Search for the cell housing the specified text and yield its (x, y) center coordinate. 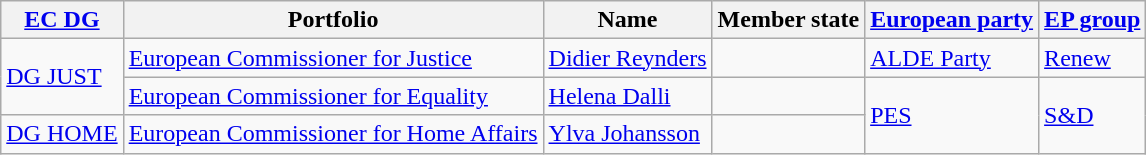
Ylva Johansson (628, 134)
DG HOME (62, 134)
Name (628, 20)
PES (952, 115)
European Commissioner for Home Affairs (333, 134)
Member state (788, 20)
Didier Reynders (628, 58)
EP group (1092, 20)
European Commissioner for Justice (333, 58)
Renew (1092, 58)
Portfolio (333, 20)
Helena Dalli (628, 96)
S&D (1092, 115)
ALDE Party (952, 58)
EC DG (62, 20)
European party (952, 20)
DG JUST (62, 77)
European Commissioner for Equality (333, 96)
